Pinpoint the cell where the given text exists, returning its [X, Y] midpoint coordinate. 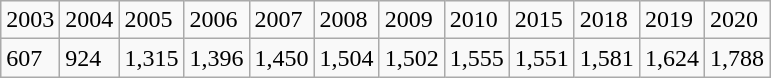
1,315 [152, 58]
1,551 [542, 58]
2007 [282, 20]
2004 [90, 20]
1,396 [216, 58]
2003 [30, 20]
2009 [412, 20]
1,581 [606, 58]
607 [30, 58]
2019 [672, 20]
2015 [542, 20]
1,555 [476, 58]
924 [90, 58]
1,788 [736, 58]
1,502 [412, 58]
1,624 [672, 58]
1,504 [346, 58]
2008 [346, 20]
2020 [736, 20]
1,450 [282, 58]
2010 [476, 20]
2018 [606, 20]
2006 [216, 20]
2005 [152, 20]
